Pinpoint the cell where the given text exists, returning its (X, Y) midpoint coordinate. 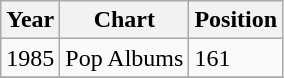
Year (30, 20)
1985 (30, 58)
Position (236, 20)
Pop Albums (124, 58)
Chart (124, 20)
161 (236, 58)
